Find where the given text appears and provide that cell's center as (X, Y) coordinate. 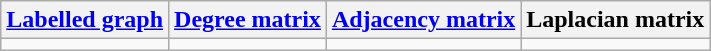
Degree matrix (248, 20)
Adjacency matrix (423, 20)
Labelled graph (85, 20)
Laplacian matrix (616, 20)
